Output the (X, Y) coordinate of the center of the cell containing the given text.  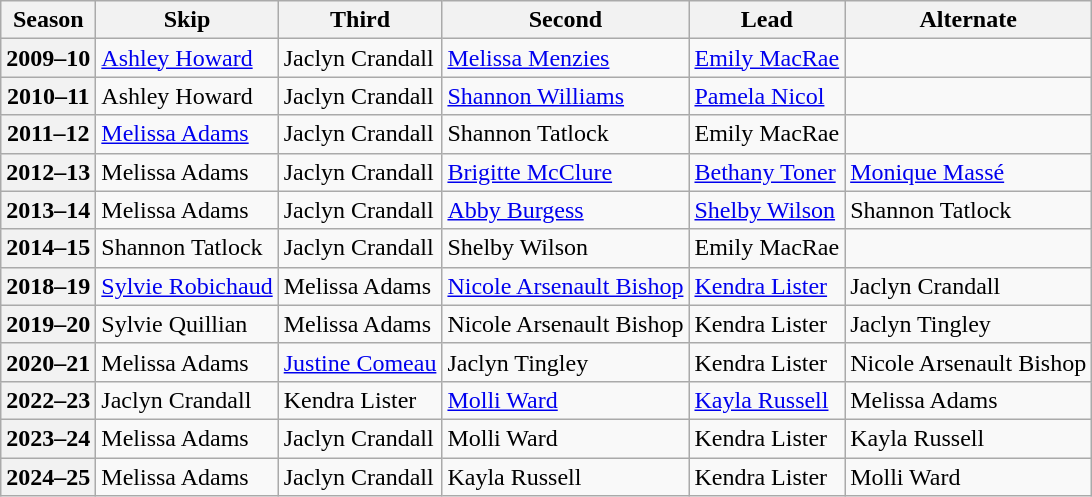
2024–25 (48, 477)
Second (566, 20)
2022–23 (48, 400)
Shannon Williams (566, 96)
Skip (187, 20)
2018–19 (48, 286)
Season (48, 20)
Pamela Nicol (767, 96)
2012–13 (48, 172)
2014–15 (48, 248)
2009–10 (48, 58)
2011–12 (48, 134)
Lead (767, 20)
Justine Comeau (360, 362)
Abby Burgess (566, 210)
Sylvie Robichaud (187, 286)
2019–20 (48, 324)
Bethany Toner (767, 172)
Monique Massé (968, 172)
2020–21 (48, 362)
Third (360, 20)
Melissa Menzies (566, 58)
Sylvie Quillian (187, 324)
Alternate (968, 20)
2023–24 (48, 438)
Brigitte McClure (566, 172)
2010–11 (48, 96)
2013–14 (48, 210)
